Identify which cell holds the provided text, then report its [X, Y] central coordinate. 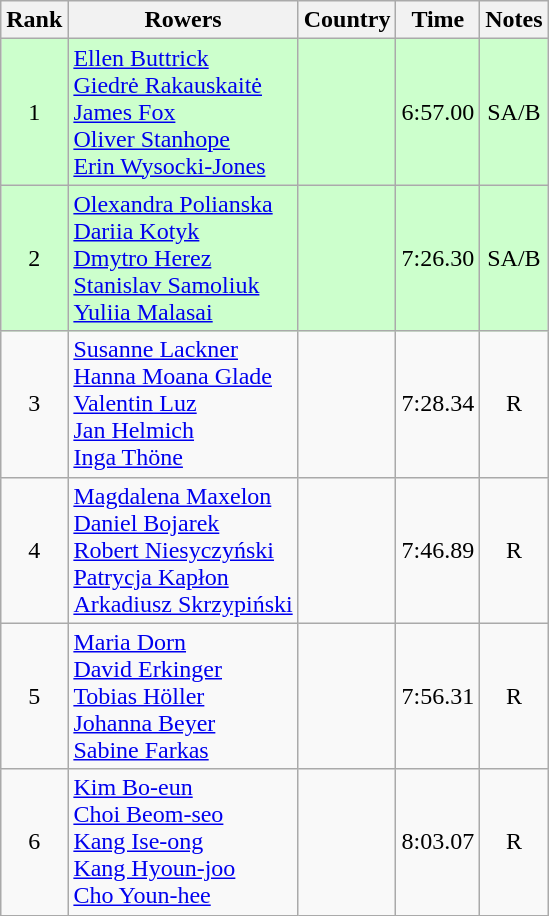
2 [34, 258]
Susanne LacknerHanna Moana GladeValentin LuzJan HelmichInga Thöne [183, 404]
6 [34, 842]
Maria DornDavid ErkingerTobias HöllerJohanna BeyerSabine Farkas [183, 696]
5 [34, 696]
Rowers [183, 20]
Notes [514, 20]
Rank [34, 20]
7:56.31 [438, 696]
7:26.30 [438, 258]
7:28.34 [438, 404]
Magdalena MaxelonDaniel BojarekRobert NiesyczyńskiPatrycja KapłonArkadiusz Skrzypiński [183, 550]
6:57.00 [438, 112]
8:03.07 [438, 842]
Olexandra PolianskaDariia KotykDmytro HerezStanislav SamoliukYuliia Malasai [183, 258]
3 [34, 404]
Country [347, 20]
4 [34, 550]
Kim Bo-eunChoi Beom-seoKang Ise-ongKang Hyoun-jooCho Youn-hee [183, 842]
Time [438, 20]
1 [34, 112]
7:46.89 [438, 550]
Ellen ButtrickGiedrė RakauskaitėJames FoxOliver StanhopeErin Wysocki-Jones [183, 112]
